Return the [x, y] coordinate for the center point of the cell that contains the specified text.  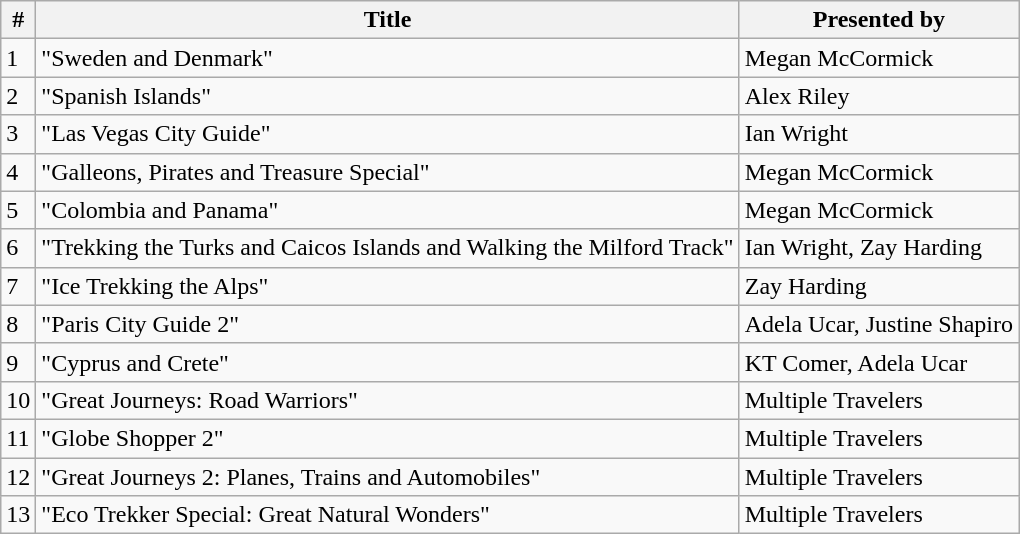
Adela Ucar, Justine Shapiro [878, 324]
4 [18, 172]
"Trekking the Turks and Caicos Islands and Walking the Milford Track" [388, 248]
12 [18, 477]
Presented by [878, 20]
Ian Wright, Zay Harding [878, 248]
2 [18, 96]
"Cyprus and Crete" [388, 362]
7 [18, 286]
6 [18, 248]
9 [18, 362]
10 [18, 400]
Zay Harding [878, 286]
Title [388, 20]
11 [18, 438]
"Ice Trekking the Alps" [388, 286]
"Great Journeys 2: Planes, Trains and Automobiles" [388, 477]
"Las Vegas City Guide" [388, 134]
"Galleons, Pirates and Treasure Special" [388, 172]
1 [18, 58]
5 [18, 210]
"Eco Trekker Special: Great Natural Wonders" [388, 515]
"Sweden and Denmark" [388, 58]
"Globe Shopper 2" [388, 438]
"Paris City Guide 2" [388, 324]
KT Comer, Adela Ucar [878, 362]
Ian Wright [878, 134]
# [18, 20]
3 [18, 134]
"Great Journeys: Road Warriors" [388, 400]
13 [18, 515]
"Spanish Islands" [388, 96]
"Colombia and Panama" [388, 210]
Alex Riley [878, 96]
8 [18, 324]
